Search for the cell housing the specified text and yield its (X, Y) center coordinate. 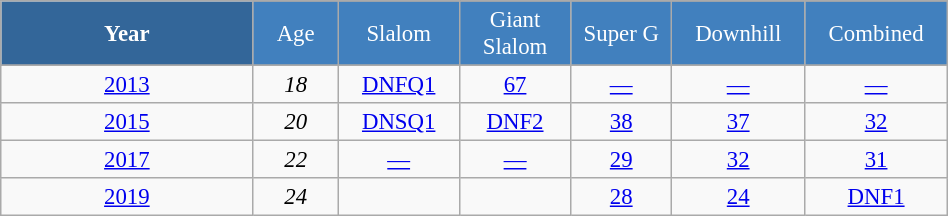
DNFQ1 (398, 85)
29 (621, 160)
Year (127, 34)
Super G (621, 34)
28 (621, 197)
2019 (127, 197)
2013 (127, 85)
DNF2 (515, 122)
67 (515, 85)
Slalom (398, 34)
Age (296, 34)
DNF1 (876, 197)
22 (296, 160)
20 (296, 122)
GiantSlalom (515, 34)
Downhill (738, 34)
Combined (876, 34)
2017 (127, 160)
18 (296, 85)
31 (876, 160)
38 (621, 122)
37 (738, 122)
DNSQ1 (398, 122)
2015 (127, 122)
